Output the (X, Y) coordinate of the center of the cell containing the given text.  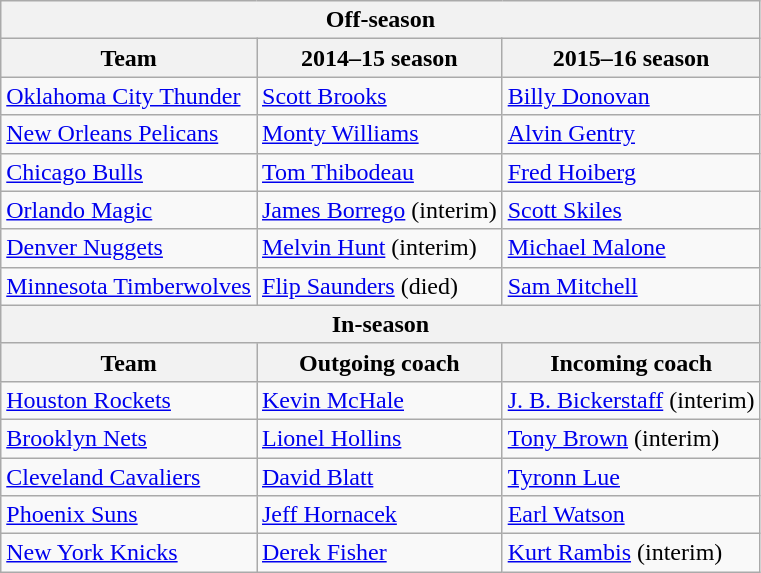
Lionel Hollins (379, 438)
Michael Malone (631, 248)
James Borrego (interim) (379, 210)
New Orleans Pelicans (129, 134)
J. B. Bickerstaff (interim) (631, 400)
Phoenix Suns (129, 515)
Minnesota Timberwolves (129, 286)
New York Knicks (129, 553)
Off-season (380, 20)
In-season (380, 324)
Chicago Bulls (129, 172)
Incoming coach (631, 362)
Jeff Hornacek (379, 515)
Billy Donovan (631, 96)
Brooklyn Nets (129, 438)
Scott Brooks (379, 96)
Earl Watson (631, 515)
Melvin Hunt (interim) (379, 248)
Alvin Gentry (631, 134)
Cleveland Cavaliers (129, 477)
David Blatt (379, 477)
Tom Thibodeau (379, 172)
Orlando Magic (129, 210)
Tony Brown (interim) (631, 438)
Monty Williams (379, 134)
Outgoing coach (379, 362)
Flip Saunders (died) (379, 286)
Tyronn Lue (631, 477)
Sam Mitchell (631, 286)
2015–16 season (631, 58)
2014–15 season (379, 58)
Fred Hoiberg (631, 172)
Kurt Rambis (interim) (631, 553)
Denver Nuggets (129, 248)
Kevin McHale (379, 400)
Derek Fisher (379, 553)
Houston Rockets (129, 400)
Oklahoma City Thunder (129, 96)
Scott Skiles (631, 210)
